Search for the cell housing the specified text and yield its [x, y] center coordinate. 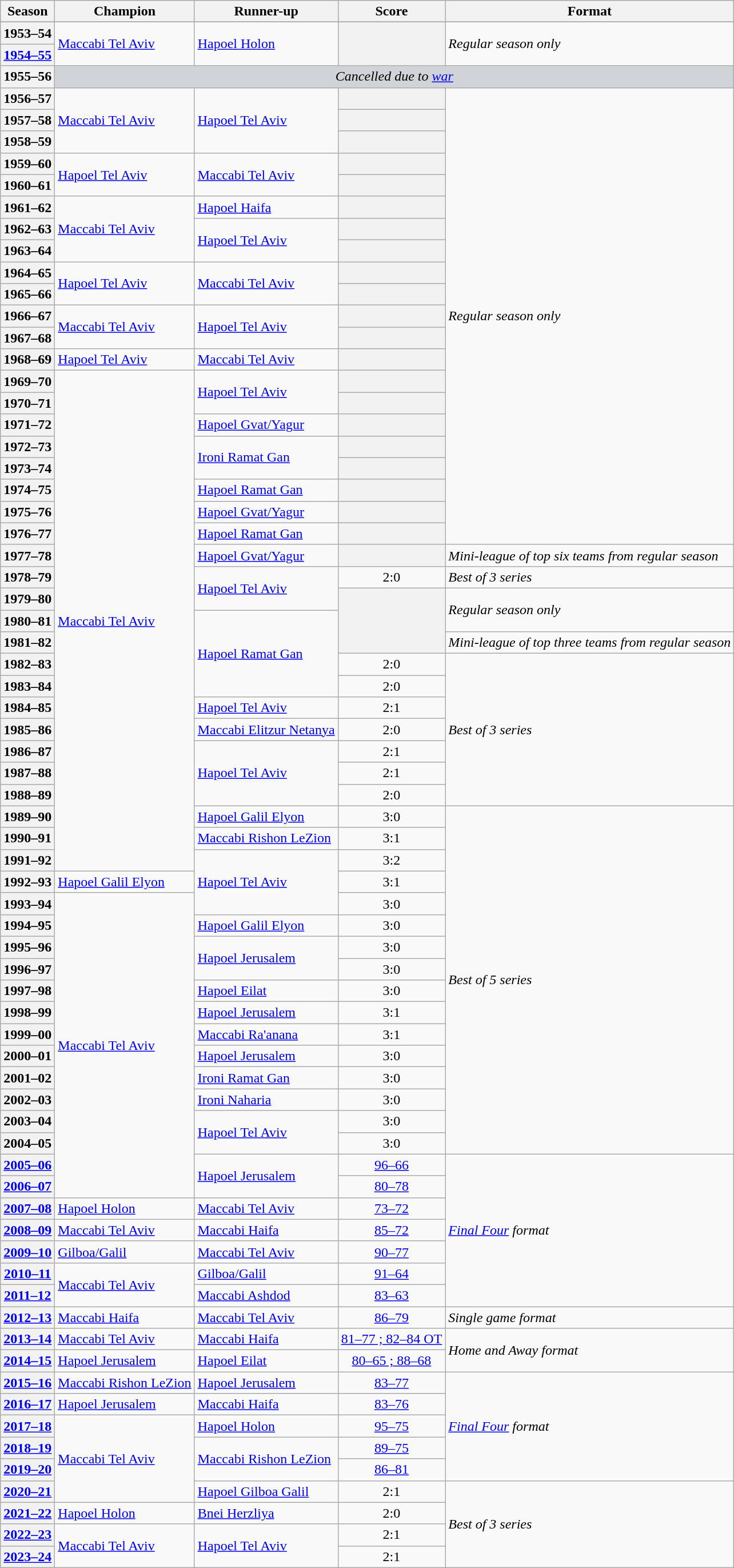
Score [392, 11]
1978–79 [27, 577]
86–79 [392, 1317]
1974–75 [27, 490]
1972–73 [27, 447]
1977–78 [27, 555]
Bnei Herzliya [266, 1513]
1953–54 [27, 33]
86–81 [392, 1470]
2001–02 [27, 1078]
1971–72 [27, 425]
2005–06 [27, 1165]
1968–69 [27, 360]
90–77 [392, 1252]
1970–71 [27, 403]
1963–64 [27, 250]
1990–91 [27, 838]
1987–88 [27, 773]
80–78 [392, 1187]
Mini-league of top three teams from regular season [590, 643]
Best of 5 series [590, 980]
1967–68 [27, 338]
1965–66 [27, 295]
Format [590, 11]
2008–09 [27, 1230]
89–75 [392, 1448]
85–72 [392, 1230]
1992–93 [27, 882]
1994–95 [27, 925]
1973–74 [27, 468]
1959–60 [27, 164]
1986–87 [27, 751]
Ironi Naharia [266, 1100]
81–77 ; 82–84 OT [392, 1339]
1957–58 [27, 120]
95–75 [392, 1426]
1960–61 [27, 185]
2013–14 [27, 1339]
2022–23 [27, 1535]
2016–17 [27, 1404]
2009–10 [27, 1252]
1981–82 [27, 643]
2010–11 [27, 1273]
73–72 [392, 1208]
2007–08 [27, 1208]
Maccabi Ra'anana [266, 1034]
Mini-league of top six teams from regular season [590, 555]
Single game format [590, 1317]
1993–94 [27, 904]
1998–99 [27, 1013]
Maccabi Ashdod [266, 1295]
3:2 [392, 860]
83–76 [392, 1404]
1989–90 [27, 817]
1955–56 [27, 77]
Champion [125, 11]
2006–07 [27, 1187]
2014–15 [27, 1361]
1976–77 [27, 534]
91–64 [392, 1273]
2002–03 [27, 1100]
1982–83 [27, 664]
2018–19 [27, 1448]
Hapoel Haifa [266, 207]
1964–65 [27, 273]
1962–63 [27, 229]
2019–20 [27, 1470]
Home and Away format [590, 1350]
2021–22 [27, 1513]
1969–70 [27, 381]
1985–86 [27, 730]
2023–24 [27, 1557]
2004–05 [27, 1143]
1999–00 [27, 1034]
1958–59 [27, 142]
2012–13 [27, 1317]
2000–01 [27, 1056]
Runner-up [266, 11]
1956–57 [27, 98]
1961–62 [27, 207]
1979–80 [27, 599]
83–77 [392, 1383]
1980–81 [27, 620]
Cancelled due to war [394, 77]
1984–85 [27, 708]
1966–67 [27, 316]
2020–21 [27, 1491]
1988–89 [27, 795]
1997–98 [27, 991]
1983–84 [27, 686]
96–66 [392, 1165]
Maccabi Elitzur Netanya [266, 730]
Season [27, 11]
Hapoel Gilboa Galil [266, 1491]
2015–16 [27, 1383]
1954–55 [27, 55]
1996–97 [27, 969]
2017–18 [27, 1426]
2003–04 [27, 1121]
1975–76 [27, 512]
1995–96 [27, 947]
80–65 ; 88–68 [392, 1361]
1991–92 [27, 860]
2011–12 [27, 1295]
83–63 [392, 1295]
